Find where the given text appears and provide that cell's center as (X, Y) coordinate. 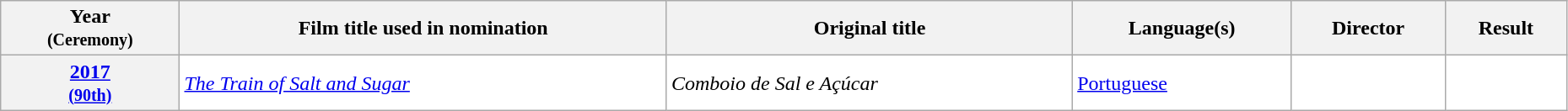
Original title (869, 29)
Director (1368, 29)
Film title used in nomination (423, 29)
The Train of Salt and Sugar (423, 82)
Result (1506, 29)
Language(s) (1183, 29)
Comboio de Sal e Açúcar (869, 82)
2017(90th) (90, 82)
Year(Ceremony) (90, 29)
Portuguese (1183, 82)
